Return [x, y] of the center of cell containing provided text 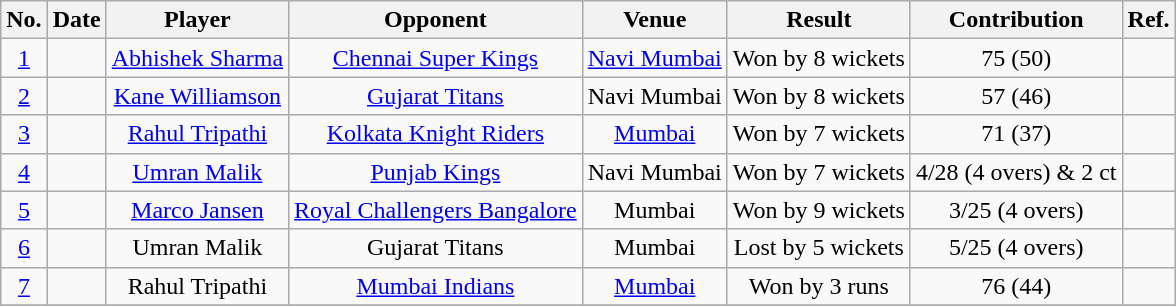
Contribution [1016, 20]
2 [24, 96]
3 [24, 134]
Player [197, 20]
Venue [654, 20]
Abhishek Sharma [197, 58]
Date [76, 20]
57 (46) [1016, 96]
4/28 (4 overs) & 2 ct [1016, 172]
5 [24, 210]
Royal Challengers Bangalore [436, 210]
Ref. [1148, 20]
Won by 9 wickets [818, 210]
1 [24, 58]
Result [818, 20]
6 [24, 248]
75 (50) [1016, 58]
Kolkata Knight Riders [436, 134]
5/25 (4 overs) [1016, 248]
Marco Jansen [197, 210]
No. [24, 20]
71 (37) [1016, 134]
Mumbai Indians [436, 286]
Punjab Kings [436, 172]
Kane Williamson [197, 96]
Won by 3 runs [818, 286]
Lost by 5 wickets [818, 248]
7 [24, 286]
4 [24, 172]
3/25 (4 overs) [1016, 210]
Chennai Super Kings [436, 58]
Opponent [436, 20]
76 (44) [1016, 286]
